Identify which cell holds the provided text, then report its [X, Y] central coordinate. 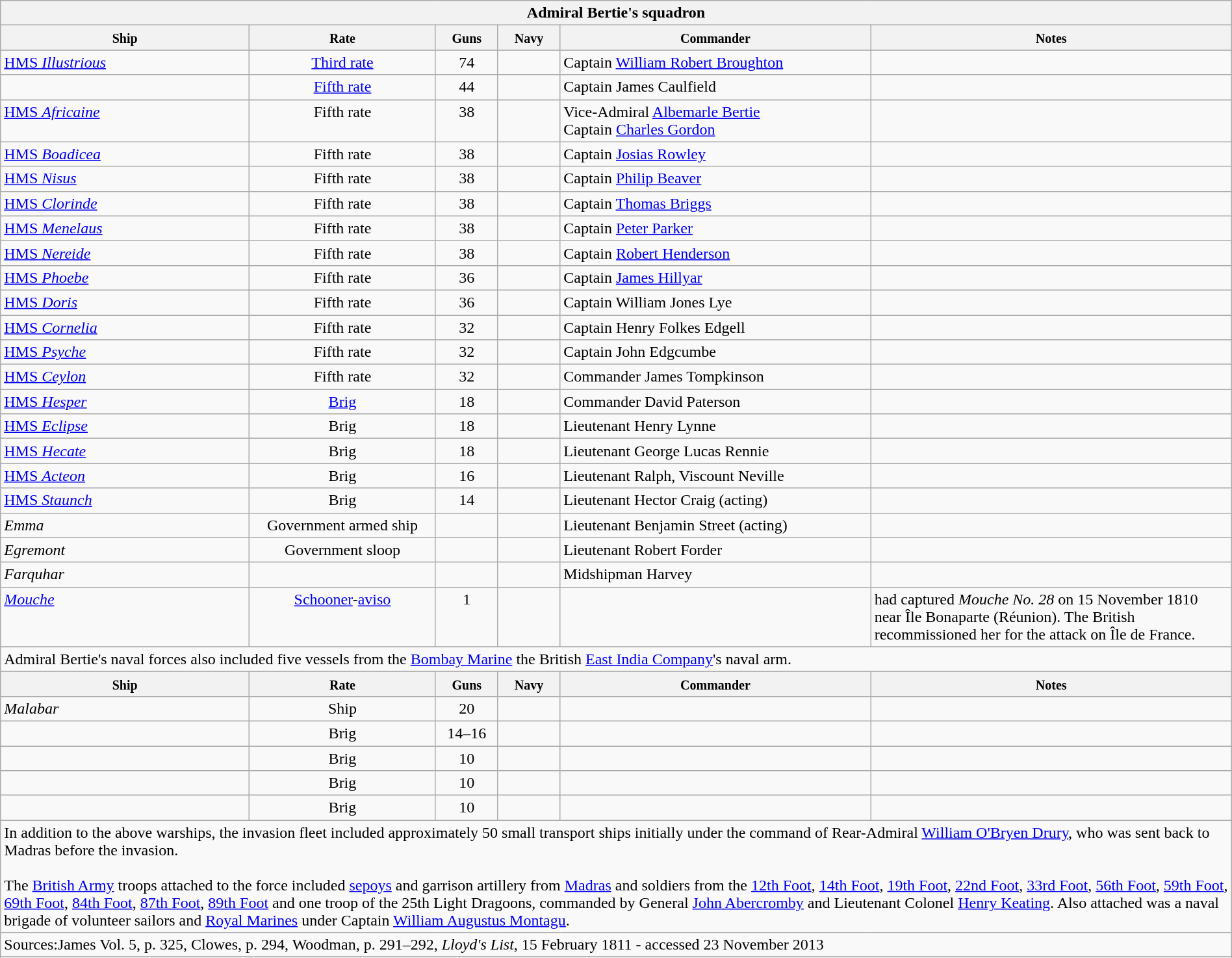
Captain Philip Beaver [715, 179]
Lieutenant Robert Forder [715, 550]
HMS Clorinde [125, 203]
Malabar [125, 708]
Captain Henry Folkes Edgell [715, 327]
Midshipman Harvey [715, 575]
Captain John Edgcumbe [715, 352]
HMS Acteon [125, 476]
20 [467, 708]
14–16 [467, 733]
HMS Eclipse [125, 426]
Lieutenant George Lucas Rennie [715, 451]
44 [467, 87]
Third rate [342, 62]
Captain Robert Henderson [715, 253]
HMS Doris [125, 302]
Lieutenant Ralph, Viscount Neville [715, 476]
Vice-Admiral Albemarle BertieCaptain Charles Gordon [715, 121]
14 [467, 500]
74 [467, 62]
Farquhar [125, 575]
HMS Boadicea [125, 154]
HMS Cornelia [125, 327]
had captured Mouche No. 28 on 15 November 1810 near Île Bonaparte (Réunion). The British recommissioned her for the attack on Île de France. [1051, 617]
HMS Staunch [125, 500]
Captain William Jones Lye [715, 302]
HMS Menelaus [125, 228]
Commander James Tompkinson [715, 377]
Commander David Paterson [715, 402]
Lieutenant Henry Lynne [715, 426]
Captain James Hillyar [715, 278]
HMS Africaine [125, 121]
HMS Nereide [125, 253]
HMS Ceylon [125, 377]
Captain Josias Rowley [715, 154]
16 [467, 476]
Admiral Bertie's naval forces also included five vessels from the Bombay Marine the British East India Company's naval arm. [616, 659]
Egremont [125, 550]
Lieutenant Hector Craig (acting) [715, 500]
HMS Nisus [125, 179]
Sources:James Vol. 5, p. 325, Clowes, p. 294, Woodman, p. 291–292, Lloyd's List, 15 February 1811 - accessed 23 November 2013 [616, 945]
Government sloop [342, 550]
Mouche [125, 617]
HMS Psyche [125, 352]
1 [467, 617]
Admiral Bertie's squadron [616, 13]
HMS Illustrious [125, 62]
Captain William Robert Broughton [715, 62]
Lieutenant Benjamin Street (acting) [715, 525]
HMS Hecate [125, 451]
Schooner-aviso [342, 617]
HMS Phoebe [125, 278]
Captain James Caulfield [715, 87]
Government armed ship [342, 525]
Emma [125, 525]
Captain Peter Parker [715, 228]
HMS Hesper [125, 402]
Captain Thomas Briggs [715, 203]
